Search for the cell housing the specified text and yield its [X, Y] center coordinate. 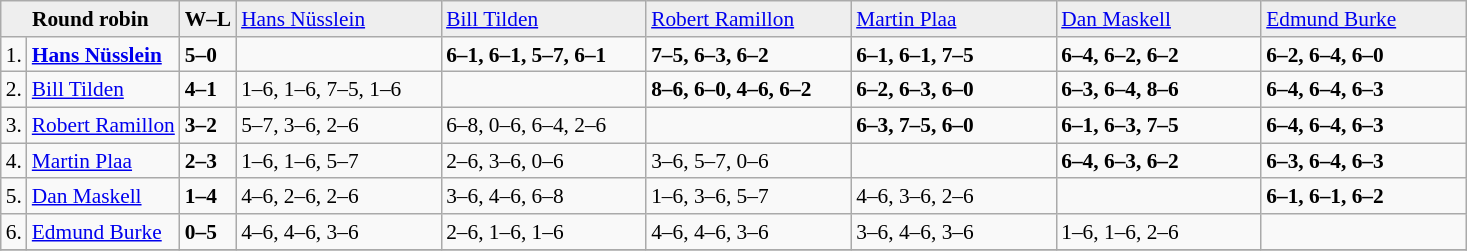
6–1, 6–3, 7–5 [1158, 126]
1. [14, 55]
2–3 [208, 161]
6–3, 7–5, 6–0 [954, 126]
6–2, 6–4, 6–0 [1364, 55]
0–5 [208, 232]
1–6, 3–6, 5–7 [748, 197]
W–L [208, 19]
6–1, 6–1, 6–2 [1364, 197]
3–2 [208, 126]
8–6, 6–0, 4–6, 6–2 [748, 90]
5. [14, 197]
4. [14, 161]
4–6, 2–6, 2–6 [338, 197]
3–6, 4–6, 3–6 [954, 232]
1–6, 1–6, 7–5, 1–6 [338, 90]
6. [14, 232]
6–4, 6–2, 6–2 [1158, 55]
5–0 [208, 55]
1–6, 1–6, 5–7 [338, 161]
2–6, 1–6, 1–6 [544, 232]
4–6, 3–6, 2–6 [954, 197]
3–6, 5–7, 0–6 [748, 161]
Round robin [90, 19]
6–3, 6–4, 8–6 [1158, 90]
4–1 [208, 90]
7–5, 6–3, 6–2 [748, 55]
2–6, 3–6, 0–6 [544, 161]
1–4 [208, 197]
3. [14, 126]
6–4, 6–3, 6–2 [1158, 161]
5–7, 3–6, 2–6 [338, 126]
2. [14, 90]
1–6, 1–6, 2–6 [1158, 232]
6–2, 6–3, 6–0 [954, 90]
6–3, 6–4, 6–3 [1364, 161]
6–1, 6–1, 5–7, 6–1 [544, 55]
6–8, 0–6, 6–4, 2–6 [544, 126]
3–6, 4–6, 6–8 [544, 197]
6–1, 6–1, 7–5 [954, 55]
